Search for the cell housing the specified text and yield its [x, y] center coordinate. 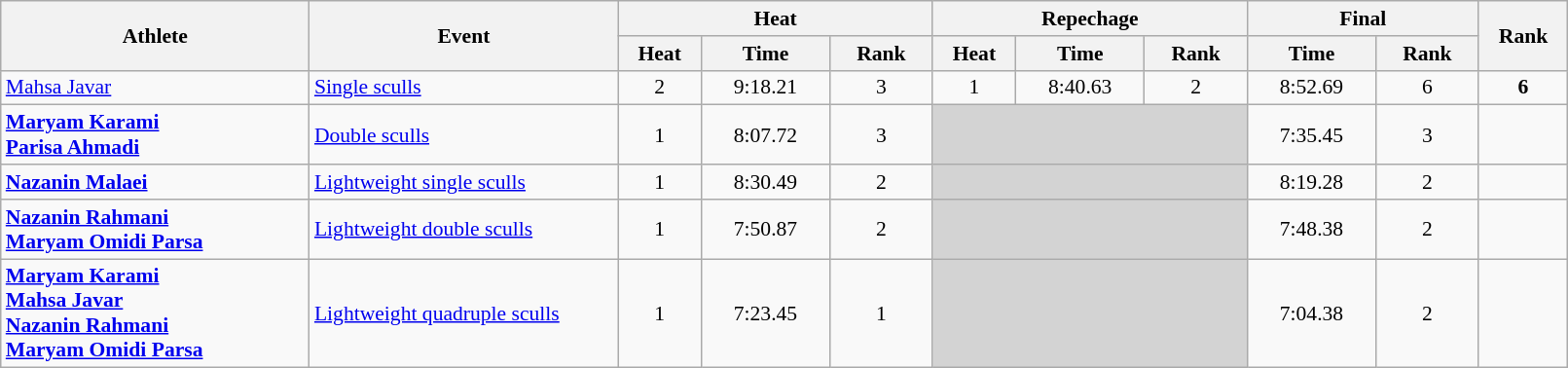
7:48.38 [1311, 230]
8:30.49 [765, 182]
Nazanin Malaei [156, 182]
Athlete [156, 35]
Repechage [1090, 18]
9:18.21 [765, 88]
Nazanin RahmaniMaryam Omidi Parsa [156, 230]
7:50.87 [765, 230]
7:23.45 [765, 313]
Maryam KaramiMahsa JavarNazanin RahmaniMaryam Omidi Parsa [156, 313]
8:07.72 [765, 134]
7:04.38 [1311, 313]
Double sculls [463, 134]
Maryam KaramiParisa Ahmadi [156, 134]
8:19.28 [1311, 182]
8:52.69 [1311, 88]
8:40.63 [1080, 88]
Event [463, 35]
Lightweight quadruple sculls [463, 313]
Lightweight single sculls [463, 182]
Final [1363, 18]
Lightweight double sculls [463, 230]
Single sculls [463, 88]
Mahsa Javar [156, 88]
7:35.45 [1311, 134]
